Scan for the cell matching the given text and deliver its [x, y] coordinate at center. 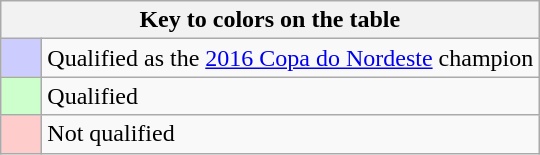
Qualified as the 2016 Copa do Nordeste champion [290, 58]
Not qualified [290, 134]
Key to colors on the table [270, 20]
Qualified [290, 96]
